From the cell containing the given text, extract its center point as (x, y) coordinate. 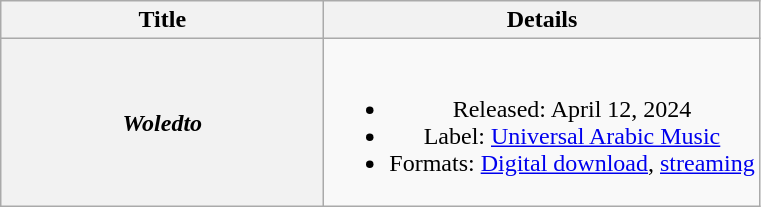
Details (542, 20)
Released: April 12, 2024Label: Universal Arabic MusicFormats: Digital download, streaming (542, 122)
Title (162, 20)
Woledto (162, 122)
